From the cell containing the given text, extract its center point as [x, y] coordinate. 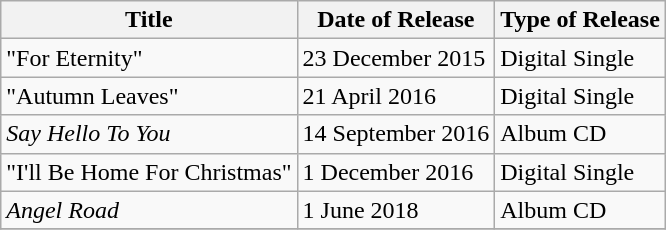
Angel Road [149, 210]
23 December 2015 [396, 58]
Date of Release [396, 20]
"For Eternity" [149, 58]
"Autumn Leaves" [149, 96]
14 September 2016 [396, 134]
1 December 2016 [396, 172]
Say Hello To You [149, 134]
Type of Release [580, 20]
1 June 2018 [396, 210]
"I'll Be Home For Christmas" [149, 172]
Title [149, 20]
21 April 2016 [396, 96]
